Return the (x, y) coordinate for the center point of the cell that contains the specified text.  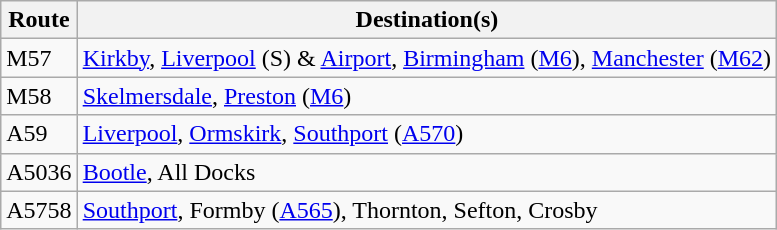
Route (39, 20)
Destination(s) (426, 20)
Bootle, All Docks (426, 172)
Liverpool, Ormskirk, Southport (A570) (426, 134)
Kirkby, Liverpool (S) & Airport, Birmingham (M6), Manchester (M62) (426, 58)
M57 (39, 58)
Southport, Formby (A565), Thornton, Sefton, Crosby (426, 210)
A5758 (39, 210)
Skelmersdale, Preston (M6) (426, 96)
M58 (39, 96)
A5036 (39, 172)
A59 (39, 134)
